Provide the [x, y] coordinate of the cell's center where the given text is located.  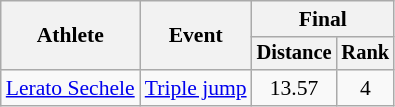
Event [196, 36]
Rank [366, 54]
13.57 [294, 88]
Athlete [70, 36]
Triple jump [196, 88]
4 [366, 88]
Distance [294, 54]
Final [323, 19]
Lerato Sechele [70, 88]
